Extract the (x, y) coordinate from the center of the cell holding the provided text.  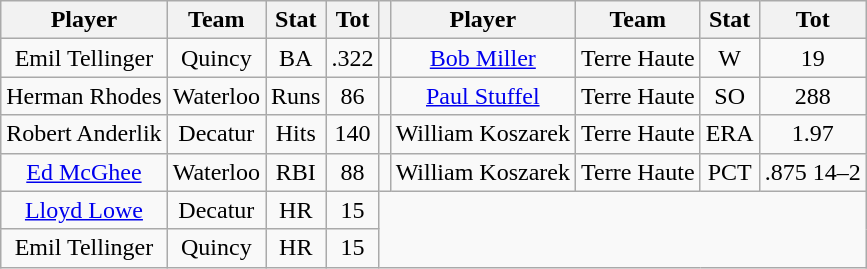
.875 14–2 (812, 172)
Lloyd Lowe (84, 210)
Hits (296, 134)
Paul Stuffel (482, 96)
Bob Miller (482, 58)
Herman Rhodes (84, 96)
SO (730, 96)
.322 (352, 58)
Ed McGhee (84, 172)
ERA (730, 134)
W (730, 58)
PCT (730, 172)
Runs (296, 96)
19 (812, 58)
Robert Anderlik (84, 134)
288 (812, 96)
86 (352, 96)
140 (352, 134)
88 (352, 172)
RBI (296, 172)
BA (296, 58)
1.97 (812, 134)
